Scan for the cell matching the given text and deliver its [X, Y] coordinate at center. 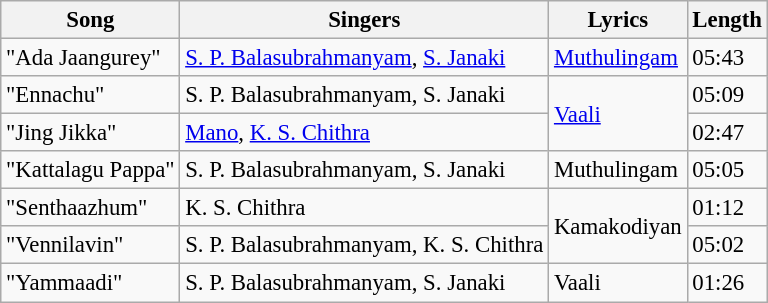
K. S. Chithra [364, 208]
Length [727, 20]
"Kattalagu Pappa" [90, 170]
Song [90, 20]
05:05 [727, 170]
02:47 [727, 133]
Kamakodiyan [618, 226]
Mano, K. S. Chithra [364, 133]
"Ennachu" [90, 95]
05:43 [727, 58]
01:12 [727, 208]
"Jing Jikka" [90, 133]
"Vennilavin" [90, 245]
01:26 [727, 283]
"Ada Jaangurey" [90, 58]
Singers [364, 20]
05:09 [727, 95]
S. P. Balasubrahmanyam, K. S. Chithra [364, 245]
Lyrics [618, 20]
"Yammaadi" [90, 283]
05:02 [727, 245]
"Senthaazhum" [90, 208]
